Extract the [X, Y] coordinate from the center of the cell holding the provided text.  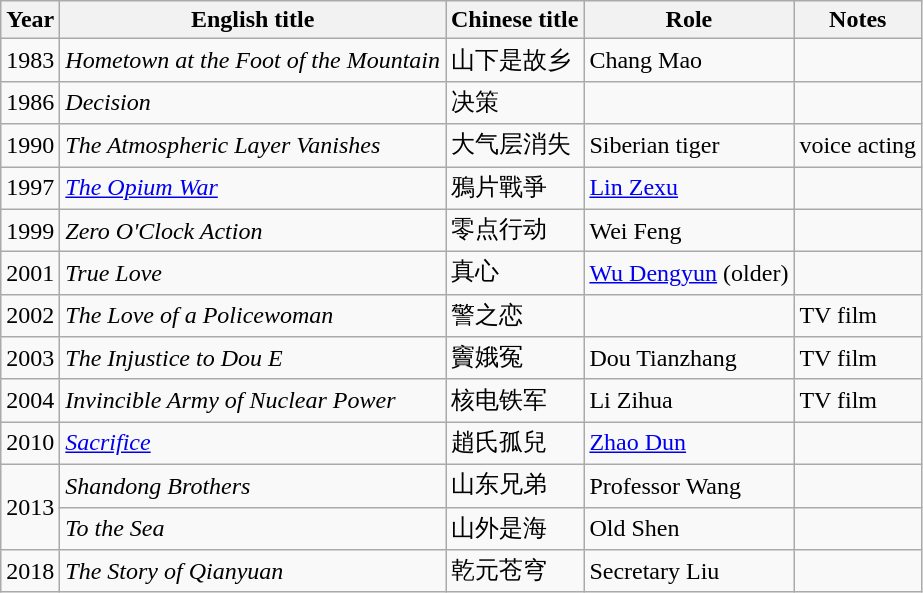
The Story of Qianyuan [253, 572]
2010 [30, 444]
The Atmospheric Layer Vanishes [253, 146]
Notes [858, 20]
山下是故乡 [515, 60]
Wu Dengyun (older) [689, 274]
竇娥冤 [515, 358]
1997 [30, 188]
Zhao Dun [689, 444]
Sacrifice [253, 444]
1983 [30, 60]
趙氏孤兒 [515, 444]
1986 [30, 102]
To the Sea [253, 528]
核电铁军 [515, 400]
Invincible Army of Nuclear Power [253, 400]
决策 [515, 102]
English title [253, 20]
Wei Feng [689, 230]
Role [689, 20]
零点行动 [515, 230]
2003 [30, 358]
Old Shen [689, 528]
The Injustice to Dou E [253, 358]
乾元苍穹 [515, 572]
Chang Mao [689, 60]
The Love of a Policewoman [253, 316]
大气层消失 [515, 146]
Professor Wang [689, 486]
Chinese title [515, 20]
2001 [30, 274]
Siberian tiger [689, 146]
鴉片戰爭 [515, 188]
山东兄弟 [515, 486]
Lin Zexu [689, 188]
Zero O'Clock Action [253, 230]
山外是海 [515, 528]
Secretary Liu [689, 572]
True Love [253, 274]
2013 [30, 506]
Decision [253, 102]
Dou Tianzhang [689, 358]
1990 [30, 146]
voice acting [858, 146]
2004 [30, 400]
Shandong Brothers [253, 486]
Hometown at the Foot of the Mountain [253, 60]
Year [30, 20]
Li Zihua [689, 400]
2002 [30, 316]
2018 [30, 572]
警之恋 [515, 316]
真心 [515, 274]
1999 [30, 230]
The Opium War [253, 188]
